For the text-containing cell, return its midpoint in (X, Y) coordinate format. 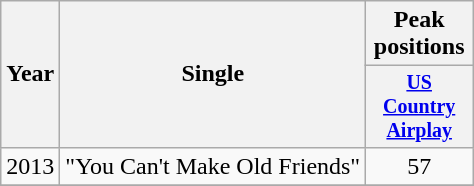
"You Can't Make Old Friends" (213, 166)
2013 (30, 166)
Peak positions (420, 34)
57 (420, 166)
Single (213, 74)
US Country Airplay (420, 106)
Year (30, 74)
